From the cell containing the given text, extract its center point as [x, y] coordinate. 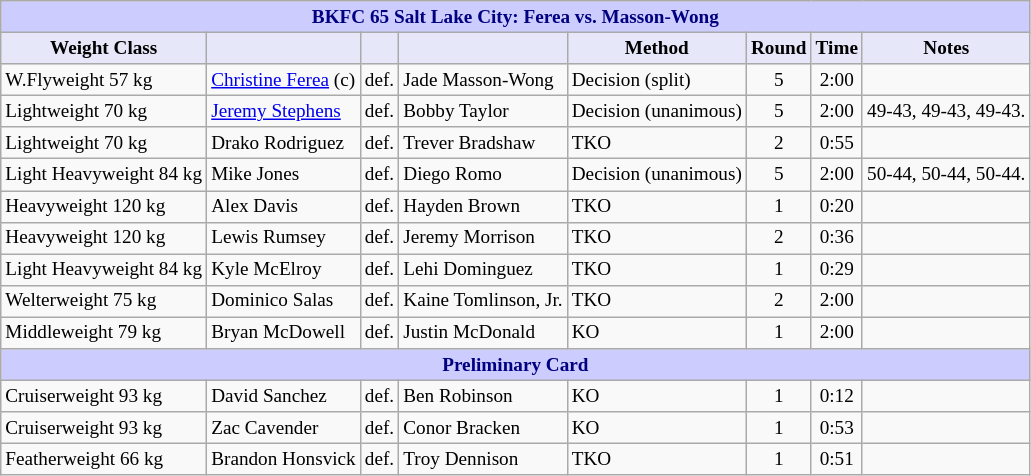
Justin McDonald [483, 333]
Jeremy Morrison [483, 238]
Mike Jones [284, 175]
Ben Robinson [483, 396]
0:29 [836, 270]
Bobby Taylor [483, 111]
0:53 [836, 428]
0:51 [836, 460]
BKFC 65 Salt Lake City: Ferea vs. Masson-Wong [516, 17]
0:20 [836, 206]
Notes [946, 48]
Brandon Honsvick [284, 460]
Middleweight 79 kg [104, 333]
Method [656, 48]
Jeremy Stephens [284, 111]
0:55 [836, 143]
Alex Davis [284, 206]
50-44, 50-44, 50-44. [946, 175]
0:12 [836, 396]
Conor Bracken [483, 428]
Featherweight 66 kg [104, 460]
Round [778, 48]
49-43, 49-43, 49-43. [946, 111]
Lehi Dominguez [483, 270]
Zac Cavender [284, 428]
Drako Rodriguez [284, 143]
Weight Class [104, 48]
Trever Bradshaw [483, 143]
Lewis Rumsey [284, 238]
W.Flyweight 57 kg [104, 80]
Preliminary Card [516, 365]
Jade Masson-Wong [483, 80]
Bryan McDowell [284, 333]
Kaine Tomlinson, Jr. [483, 301]
Dominico Salas [284, 301]
Troy Dennison [483, 460]
Decision (split) [656, 80]
0:36 [836, 238]
Hayden Brown [483, 206]
David Sanchez [284, 396]
Christine Ferea (c) [284, 80]
Time [836, 48]
Diego Romo [483, 175]
Welterweight 75 kg [104, 301]
Kyle McElroy [284, 270]
